Identify which cell holds the provided text, then report its (X, Y) central coordinate. 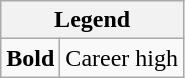
Legend (92, 20)
Career high (122, 58)
Bold (30, 58)
